Search for the cell housing the specified text and yield its (X, Y) center coordinate. 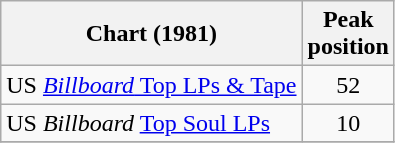
Chart (1981) (152, 34)
52 (348, 85)
US Billboard Top Soul LPs (152, 123)
10 (348, 123)
Peakposition (348, 34)
US Billboard Top LPs & Tape (152, 85)
